Search for the cell housing the specified text and yield its [x, y] center coordinate. 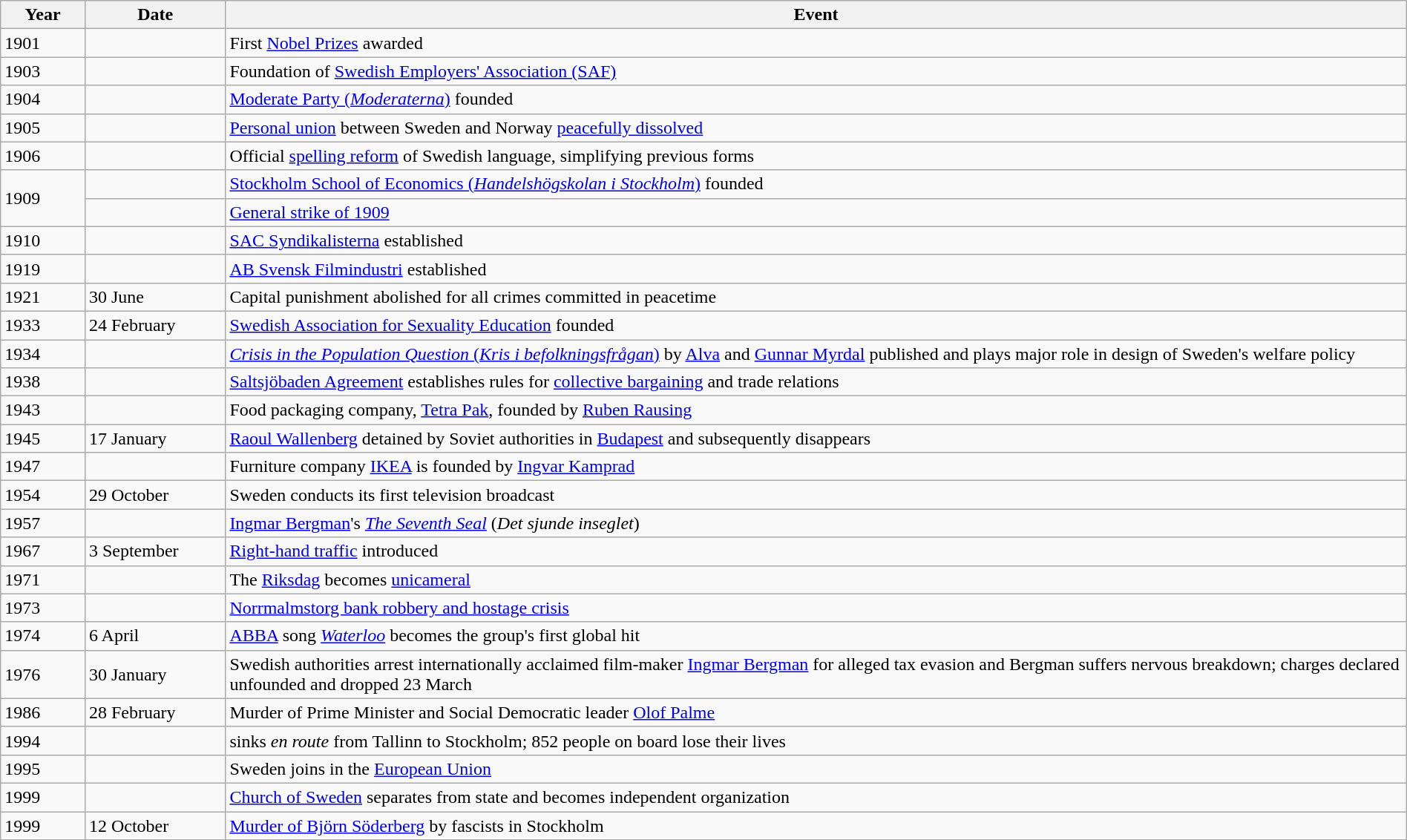
1994 [43, 741]
6 April [154, 636]
1909 [43, 198]
Stockholm School of Economics (Handelshögskolan i Stockholm) founded [816, 184]
1971 [43, 580]
SAC Syndikalisterna established [816, 240]
29 October [154, 495]
1933 [43, 325]
1904 [43, 99]
30 June [154, 297]
Food packaging company, Tetra Pak, founded by Ruben Rausing [816, 410]
Saltsjöbaden Agreement establishes rules for collective bargaining and trade relations [816, 382]
Sweden joins in the European Union [816, 769]
17 January [154, 439]
Year [43, 15]
24 February [154, 325]
1976 [43, 674]
Norrmalmstorg bank robbery and hostage crisis [816, 608]
Event [816, 15]
Sweden conducts its first television broadcast [816, 495]
1934 [43, 354]
1973 [43, 608]
1905 [43, 128]
sinks en route from Tallinn to Stockholm; 852 people on board lose their lives [816, 741]
1945 [43, 439]
Murder of Björn Söderberg by fascists in Stockholm [816, 826]
1910 [43, 240]
1903 [43, 71]
Foundation of Swedish Employers' Association (SAF) [816, 71]
Ingmar Bergman's The Seventh Seal (Det sjunde inseglet) [816, 523]
Raoul Wallenberg detained by Soviet authorities in Budapest and subsequently disappears [816, 439]
General strike of 1909 [816, 212]
Murder of Prime Minister and Social Democratic leader Olof Palme [816, 712]
Official spelling reform of Swedish language, simplifying previous forms [816, 156]
3 September [154, 551]
1954 [43, 495]
Church of Sweden separates from state and becomes independent organization [816, 797]
28 February [154, 712]
1906 [43, 156]
Right-hand traffic introduced [816, 551]
The Riksdag becomes unicameral [816, 580]
30 January [154, 674]
1919 [43, 269]
Date [154, 15]
1995 [43, 769]
1938 [43, 382]
Personal union between Sweden and Norway peacefully dissolved [816, 128]
12 October [154, 826]
ABBA song Waterloo becomes the group's first global hit [816, 636]
Capital punishment abolished for all crimes committed in peacetime [816, 297]
1957 [43, 523]
1974 [43, 636]
1901 [43, 43]
1921 [43, 297]
Moderate Party (Moderaterna) founded [816, 99]
1986 [43, 712]
First Nobel Prizes awarded [816, 43]
1947 [43, 467]
1943 [43, 410]
AB Svensk Filmindustri established [816, 269]
Furniture company IKEA is founded by Ingvar Kamprad [816, 467]
Swedish Association for Sexuality Education founded [816, 325]
1967 [43, 551]
